Provide the [x, y] coordinate of the cell's center where the given text is located.  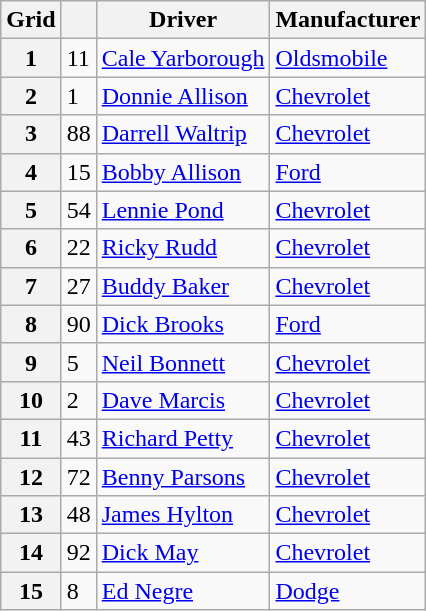
Buddy Baker [183, 286]
Manufacturer [348, 20]
54 [78, 210]
Oldsmobile [348, 58]
Donnie Allison [183, 96]
Ed Negre [183, 591]
Neil Bonnett [183, 362]
Dick Brooks [183, 324]
27 [78, 286]
88 [78, 134]
72 [78, 477]
3 [31, 134]
Cale Yarborough [183, 58]
7 [31, 286]
Dave Marcis [183, 400]
43 [78, 438]
14 [31, 553]
Dodge [348, 591]
10 [31, 400]
13 [31, 515]
92 [78, 553]
Driver [183, 20]
12 [31, 477]
9 [31, 362]
22 [78, 248]
Darrell Waltrip [183, 134]
Bobby Allison [183, 172]
James Hylton [183, 515]
4 [31, 172]
Benny Parsons [183, 477]
90 [78, 324]
Lennie Pond [183, 210]
Grid [31, 20]
48 [78, 515]
Dick May [183, 553]
Richard Petty [183, 438]
6 [31, 248]
Ricky Rudd [183, 248]
